Return [x, y] of the center of cell containing provided text 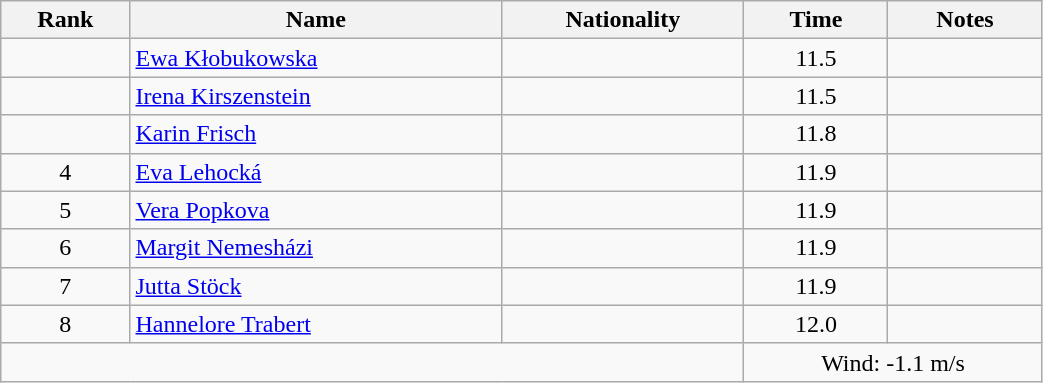
Notes [965, 20]
Ewa Kłobukowska [316, 58]
4 [66, 172]
Karin Frisch [316, 134]
Nationality [623, 20]
Hannelore Trabert [316, 324]
Irena Kirszenstein [316, 96]
12.0 [816, 324]
5 [66, 210]
7 [66, 286]
Name [316, 20]
8 [66, 324]
Jutta Stöck [316, 286]
Margit Nemesházi [316, 248]
6 [66, 248]
11.8 [816, 134]
Eva Lehocká [316, 172]
Rank [66, 20]
Time [816, 20]
Wind: -1.1 m/s [893, 362]
Vera Popkova [316, 210]
